Search for the cell housing the specified text and yield its (X, Y) center coordinate. 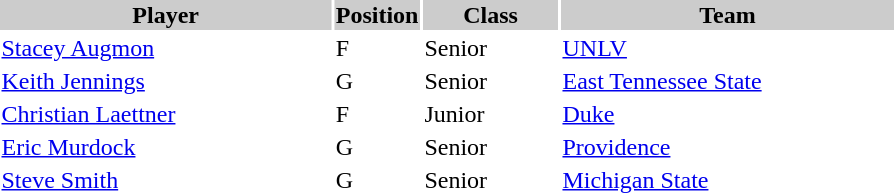
Providence (728, 147)
Duke (728, 114)
UNLV (728, 48)
Player (166, 15)
Team (728, 15)
East Tennessee State (728, 81)
Eric Murdock (166, 147)
Keith Jennings (166, 81)
Class (490, 15)
Stacey Augmon (166, 48)
Christian Laettner (166, 114)
Junior (490, 114)
Position (377, 15)
